Pinpoint the cell where the given text exists, returning its [X, Y] midpoint coordinate. 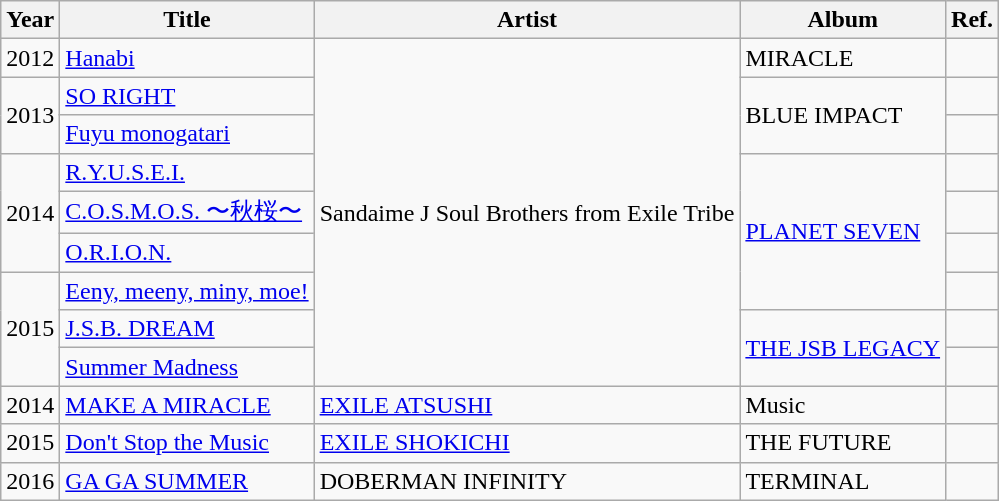
THE FUTURE [843, 443]
EXILE SHOKICHI [527, 443]
TERMINAL [843, 481]
R.Y.U.S.E.I. [187, 172]
Ref. [972, 20]
C.O.S.M.O.S. 〜秋桜〜 [187, 212]
2013 [30, 115]
Title [187, 20]
2012 [30, 58]
Eeny, meeny, miny, moe! [187, 291]
DOBERMAN INFINITY [527, 481]
MIRACLE [843, 58]
Hanabi [187, 58]
MAKE A MIRACLE [187, 405]
Album [843, 20]
Artist [527, 20]
2016 [30, 481]
EXILE ATSUSHI [527, 405]
SO RIGHT [187, 96]
BLUE IMPACT [843, 115]
THE JSB LEGACY [843, 348]
Music [843, 405]
GA GA SUMMER [187, 481]
O.R.I.O.N. [187, 253]
Don't Stop the Music [187, 443]
Sandaime J Soul Brothers from Exile Tribe [527, 212]
Fuyu monogatari [187, 134]
PLANET SEVEN [843, 232]
Year [30, 20]
Summer Madness [187, 367]
J.S.B. DREAM [187, 329]
